Output the [x, y] coordinate of the center of the cell containing the given text.  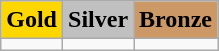
Gold [32, 20]
Silver [98, 20]
Bronze [176, 20]
